From the cell containing the given text, extract its center point as (x, y) coordinate. 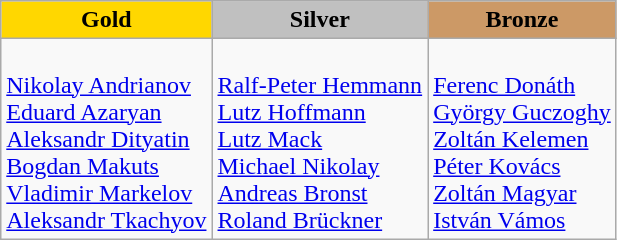
Ralf-Peter HemmannLutz HoffmannLutz MackMichael NikolayAndreas BronstRoland Brückner (320, 139)
Bronze (522, 20)
Gold (106, 20)
Silver (320, 20)
Ferenc DonáthGyörgy GuczoghyZoltán KelemenPéter KovácsZoltán MagyarIstván Vámos (522, 139)
Nikolay AndrianovEduard AzaryanAleksandr DityatinBogdan MakutsVladimir MarkelovAleksandr Tkachyov (106, 139)
